Determine the (X, Y) coordinate at the center of the cell enclosing the given text.  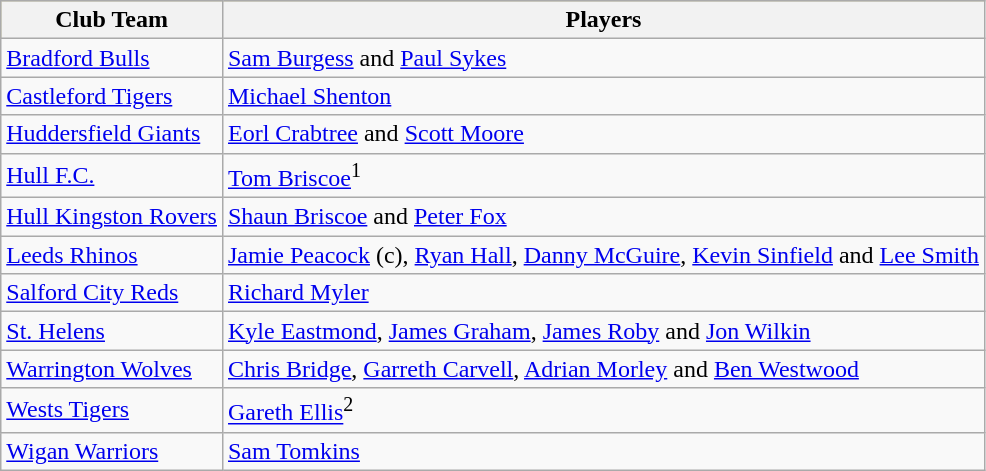
Huddersfield Giants (112, 134)
Sam Burgess and Paul Sykes (603, 58)
Wigan Warriors (112, 451)
Gareth Ellis2 (603, 410)
Tom Briscoe1 (603, 176)
Players (603, 20)
Salford City Reds (112, 293)
Jamie Peacock (c), Ryan Hall, Danny McGuire, Kevin Sinfield and Lee Smith (603, 255)
Eorl Crabtree and Scott Moore (603, 134)
Richard Myler (603, 293)
Castleford Tigers (112, 96)
Michael Shenton (603, 96)
Kyle Eastmond, James Graham, James Roby and Jon Wilkin (603, 331)
Hull Kingston Rovers (112, 217)
Bradford Bulls (112, 58)
Club Team (112, 20)
Chris Bridge, Garreth Carvell, Adrian Morley and Ben Westwood (603, 369)
Shaun Briscoe and Peter Fox (603, 217)
Wests Tigers (112, 410)
Warrington Wolves (112, 369)
St. Helens (112, 331)
Leeds Rhinos (112, 255)
Sam Tomkins (603, 451)
Hull F.C. (112, 176)
